Return the (x, y) coordinate for the center point of the cell that contains the specified text.  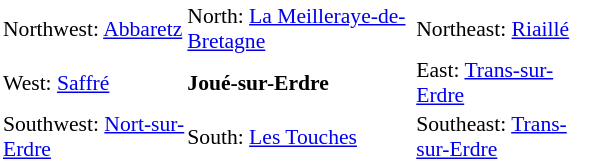
Northwest: Abbaretz (94, 28)
Southwest: Nort-sur-Erdre (94, 136)
Southeast: Trans-sur-Erdre (506, 136)
East: Trans-sur-Erdre (506, 82)
North: La Meilleraye-de-Bretagne (300, 28)
Joué-sur-Erdre (300, 82)
Northeast: Riaillé (506, 28)
West: Saffré (94, 82)
South: Les Touches (300, 136)
